Determine the [X, Y] coordinate at the center of the cell enclosing the given text.  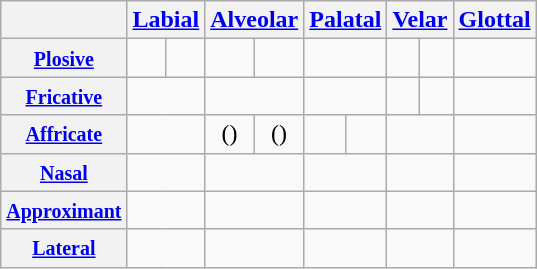
Glottal [494, 20]
Approximant [64, 210]
Lateral [64, 248]
Nasal [64, 172]
Alveolar [254, 20]
Fricative [64, 96]
Affricate [64, 134]
Palatal [346, 20]
Labial [166, 20]
Plosive [64, 58]
Velar [420, 20]
